Provide the [X, Y] coordinate of the cell's center where the given text is located.  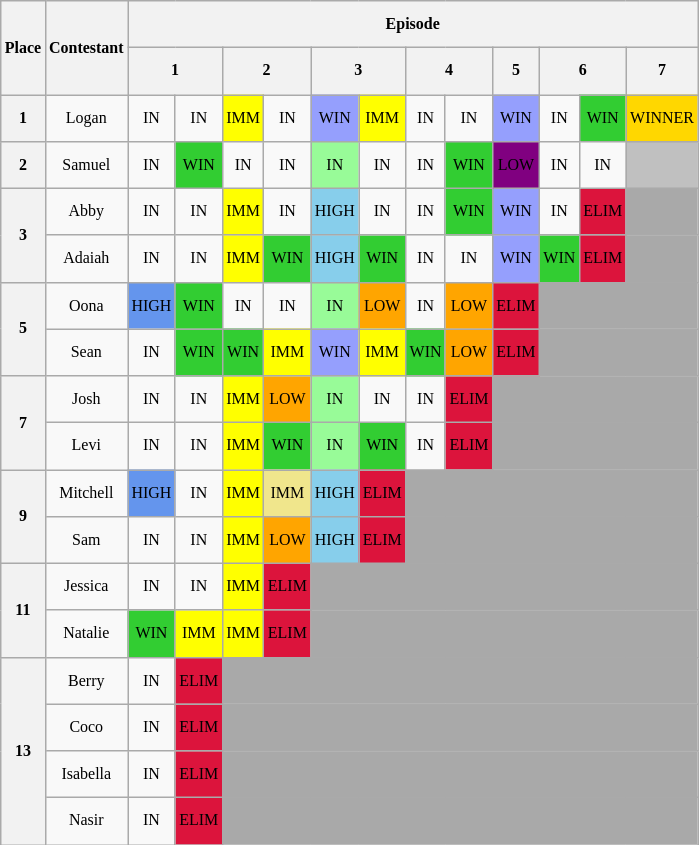
Logan [86, 118]
13 [23, 751]
Sean [86, 352]
11 [23, 610]
Abby [86, 212]
Sam [86, 540]
Contestant [86, 47]
9 [23, 516]
Natalie [86, 634]
Oona [86, 306]
Mitchell [86, 492]
Isabella [86, 774]
Berry [86, 680]
Place [23, 47]
Episode [413, 24]
Jessica [86, 586]
Adaiah [86, 258]
Nasir [86, 820]
WINNER [662, 118]
4 [450, 70]
Coco [86, 728]
Josh [86, 398]
6 [582, 70]
Levi [86, 446]
Samuel [86, 164]
